Identify which cell holds the provided text, then report its (X, Y) central coordinate. 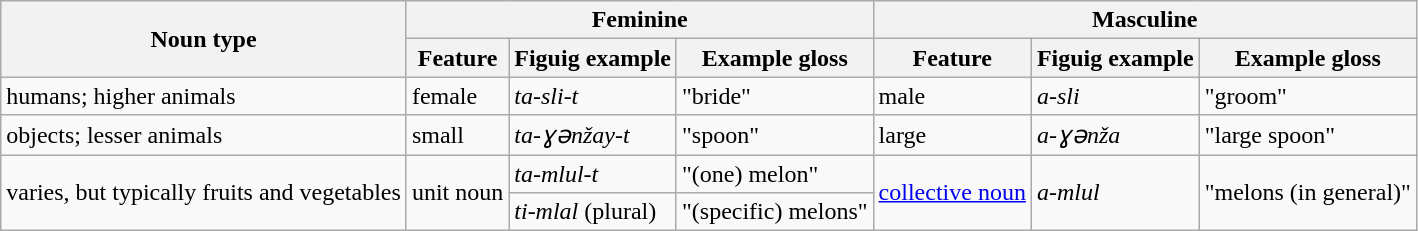
"bride" (774, 96)
ta-mlul-t (593, 173)
"(specific) melons" (774, 212)
objects; lesser animals (204, 135)
a-ɣənža (1115, 135)
male (952, 96)
Masculine (1144, 20)
Feminine (640, 20)
"(one) melon" (774, 173)
"large spoon" (1308, 135)
collective noun (952, 192)
"spoon" (774, 135)
small (457, 135)
humans; higher animals (204, 96)
"groom" (1308, 96)
a-sli (1115, 96)
ti-mlal (plural) (593, 212)
"melons (in general)" (1308, 192)
female (457, 96)
large (952, 135)
ta-ɣənžay-t (593, 135)
ta-sli-t (593, 96)
unit noun (457, 192)
Noun type (204, 39)
a-mlul (1115, 192)
varies, but typically fruits and vegetables (204, 192)
